Return the (X, Y) coordinate for the center point of the cell that contains the specified text.  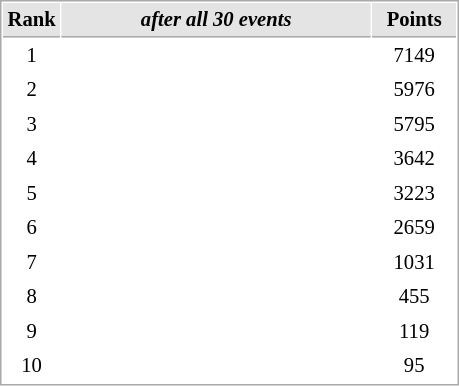
2659 (414, 228)
8 (32, 296)
1 (32, 56)
95 (414, 366)
7 (32, 262)
3 (32, 124)
2 (32, 90)
4 (32, 158)
119 (414, 332)
after all 30 events (216, 20)
7149 (414, 56)
3223 (414, 194)
Rank (32, 20)
Points (414, 20)
6 (32, 228)
5976 (414, 90)
5 (32, 194)
5795 (414, 124)
1031 (414, 262)
9 (32, 332)
455 (414, 296)
3642 (414, 158)
10 (32, 366)
